Return the (X, Y) coordinate for the center point of the cell that contains the specified text.  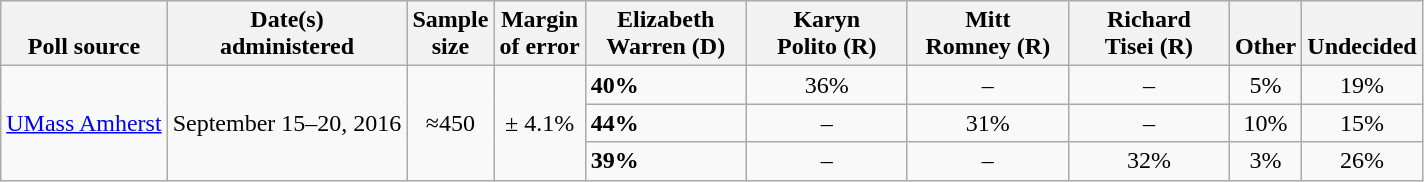
September 15–20, 2016 (287, 123)
36% (826, 85)
Undecided (1362, 34)
44% (666, 123)
UMass Amherst (84, 123)
RichardTisei (R) (1148, 34)
≈450 (450, 123)
19% (1362, 85)
Samplesize (450, 34)
32% (1148, 161)
Date(s)administered (287, 34)
ElizabethWarren (D) (666, 34)
31% (988, 123)
MittRomney (R) (988, 34)
3% (1265, 161)
26% (1362, 161)
40% (666, 85)
Other (1265, 34)
15% (1362, 123)
± 4.1% (540, 123)
10% (1265, 123)
5% (1265, 85)
Marginof error (540, 34)
KarynPolito (R) (826, 34)
39% (666, 161)
Poll source (84, 34)
